Locate the cell with the specified text and output its (X, Y) center coordinate. 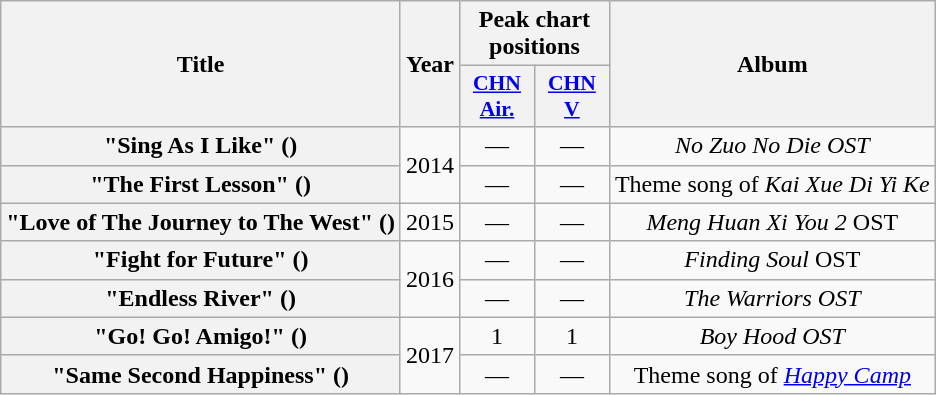
Theme song of Kai Xue Di Yi Ke (772, 184)
"Love of The Journey to The West" () (201, 222)
2016 (430, 279)
Peak chart positions (535, 34)
"Go! Go! Amigo!" () (201, 336)
"The First Lesson" () (201, 184)
The Warriors OST (772, 298)
Album (772, 64)
Year (430, 64)
Title (201, 64)
"Endless River" () (201, 298)
Finding Soul OST (772, 260)
2015 (430, 222)
"Sing As I Like" () (201, 146)
"Same Second Happiness" () (201, 374)
Meng Huan Xi You 2 OST (772, 222)
2014 (430, 165)
Boy Hood OST (772, 336)
Theme song of Happy Camp (772, 374)
No Zuo No Die OST (772, 146)
2017 (430, 355)
CHN Air. (498, 96)
"Fight for Future" () (201, 260)
CHN V (572, 96)
